Extract the [x, y] coordinate from the center of the cell holding the provided text.  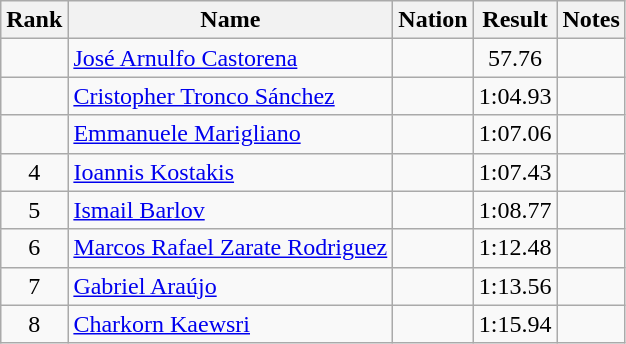
José Arnulfo Castorena [230, 58]
Ioannis Kostakis [230, 172]
1:15.94 [515, 324]
57.76 [515, 58]
Charkorn Kaewsri [230, 324]
1:07.43 [515, 172]
Marcos Rafael Zarate Rodriguez [230, 248]
8 [34, 324]
Name [230, 20]
6 [34, 248]
7 [34, 286]
Gabriel Araújo [230, 286]
5 [34, 210]
Nation [433, 20]
1:08.77 [515, 210]
Result [515, 20]
Rank [34, 20]
Notes [591, 20]
1:07.06 [515, 134]
Emmanuele Marigliano [230, 134]
4 [34, 172]
1:04.93 [515, 96]
Ismail Barlov [230, 210]
Cristopher Tronco Sánchez [230, 96]
1:13.56 [515, 286]
1:12.48 [515, 248]
